Return (X, Y) of the center of cell containing provided text 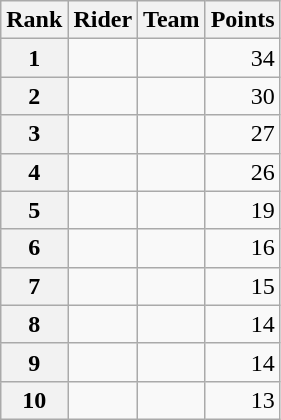
Rider (103, 20)
5 (34, 210)
27 (242, 134)
8 (34, 324)
3 (34, 134)
1 (34, 58)
10 (34, 400)
15 (242, 286)
34 (242, 58)
13 (242, 400)
Team (172, 20)
6 (34, 248)
9 (34, 362)
16 (242, 248)
4 (34, 172)
19 (242, 210)
30 (242, 96)
Rank (34, 20)
Points (242, 20)
2 (34, 96)
26 (242, 172)
7 (34, 286)
